Find where the given text appears and provide that cell's center as [x, y] coordinate. 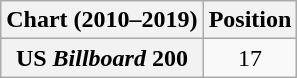
US Billboard 200 [102, 58]
Chart (2010–2019) [102, 20]
17 [250, 58]
Position [250, 20]
